Extract the [X, Y] coordinate from the center of the cell holding the provided text.  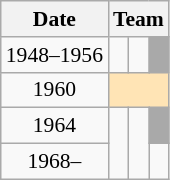
Team [138, 19]
1964 [54, 126]
Date [54, 19]
1948–1956 [54, 55]
1960 [54, 90]
1968– [54, 162]
